Identify which cell holds the provided text, then report its [x, y] central coordinate. 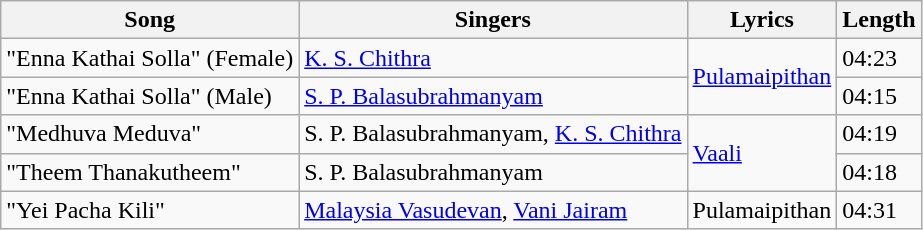
"Theem Thanakutheem" [150, 172]
Singers [493, 20]
K. S. Chithra [493, 58]
"Enna Kathai Solla" (Male) [150, 96]
Length [879, 20]
Song [150, 20]
04:23 [879, 58]
04:15 [879, 96]
"Yei Pacha Kili" [150, 210]
Vaali [762, 153]
04:31 [879, 210]
04:19 [879, 134]
Malaysia Vasudevan, Vani Jairam [493, 210]
"Medhuva Meduva" [150, 134]
S. P. Balasubrahmanyam, K. S. Chithra [493, 134]
"Enna Kathai Solla" (Female) [150, 58]
04:18 [879, 172]
Lyrics [762, 20]
